Locate the cell with the specified text and output its (x, y) center coordinate. 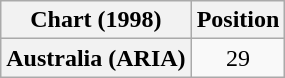
Chart (1998) (96, 20)
29 (238, 58)
Australia (ARIA) (96, 58)
Position (238, 20)
